Find where the given text appears and provide that cell's center as [X, Y] coordinate. 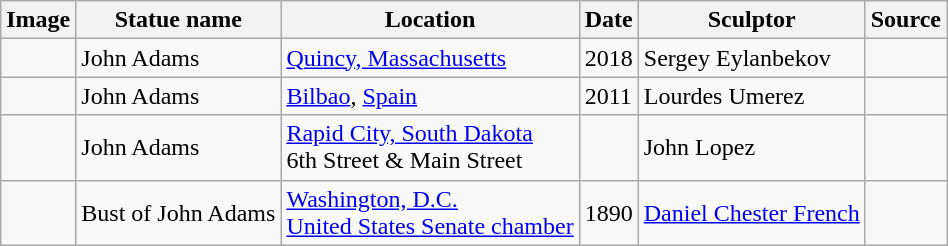
1890 [608, 212]
John Lopez [752, 148]
Location [430, 20]
Source [906, 20]
Bust of John Adams [178, 212]
2018 [608, 58]
Rapid City, South Dakota6th Street & Main Street [430, 148]
Image [38, 20]
Lourdes Umerez [752, 96]
Statue name [178, 20]
2011 [608, 96]
Date [608, 20]
Washington, D.C.United States Senate chamber [430, 212]
Bilbao, Spain [430, 96]
Sculptor [752, 20]
Quincy, Massachusetts [430, 58]
Daniel Chester French [752, 212]
Sergey Eylanbekov [752, 58]
